Capture the cell that displays the provided text and extract its (x, y) central coordinate. 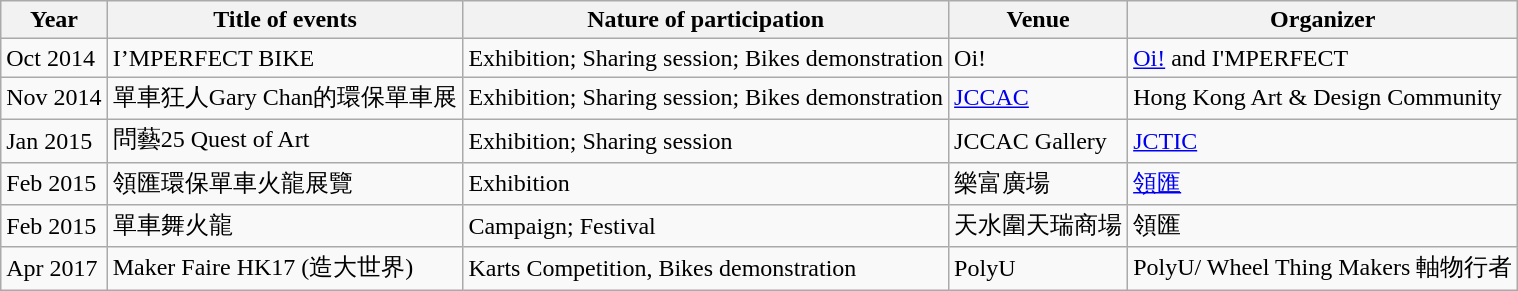
Organizer (1323, 20)
單車狂人Gary Chan的環保單車展 (285, 98)
Nov 2014 (54, 98)
I’MPERFECT BIKE (285, 58)
Oct 2014 (54, 58)
Maker Faire HK17 (造大世界) (285, 268)
Venue (1038, 20)
Year (54, 20)
樂富廣場 (1038, 184)
Oi! and I'MPERFECT (1323, 58)
JCCAC Gallery (1038, 140)
Nature of participation (706, 20)
Hong Kong Art & Design Community (1323, 98)
JCCAC (1038, 98)
PolyU/ Wheel Thing Makers 軸物行者 (1323, 268)
天水圍天瑞商場 (1038, 226)
JCTIC (1323, 140)
Exhibition; Sharing session (706, 140)
Jan 2015 (54, 140)
Apr 2017 (54, 268)
Karts Competition, Bikes demonstration (706, 268)
領匯環保單車火龍展覽 (285, 184)
Oi! (1038, 58)
單車舞火龍 (285, 226)
Title of events (285, 20)
Exhibition (706, 184)
問藝25 Quest of Art (285, 140)
PolyU (1038, 268)
Campaign; Festival (706, 226)
